Detect which cell encompasses the target text, then output its (x, y) center coordinate. 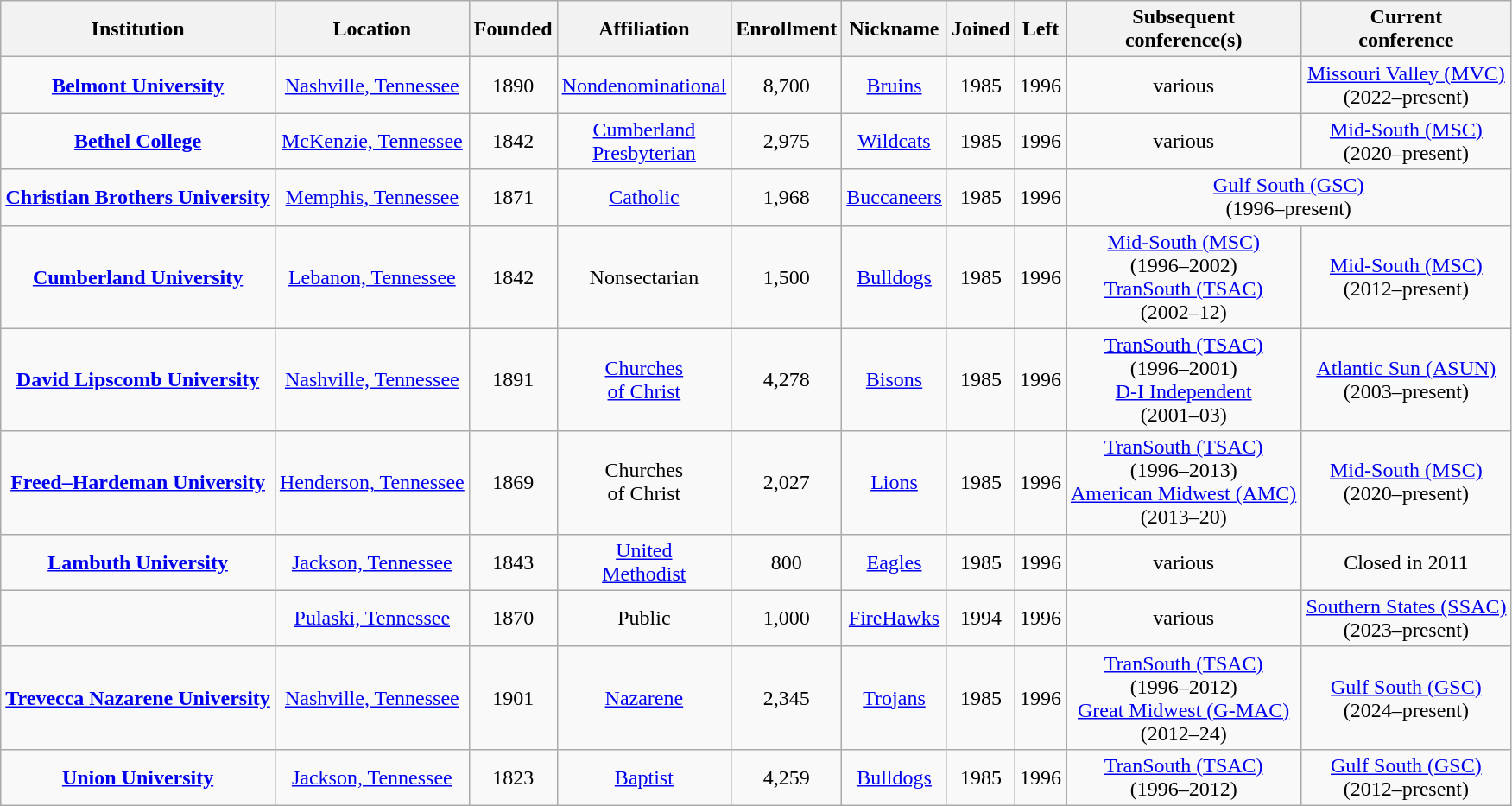
FireHawks (895, 619)
1891 (513, 380)
UnitedMethodist (644, 562)
Mid-South (MSC)(2012–present) (1406, 276)
1,500 (787, 276)
2,027 (787, 482)
Buccaneers (895, 197)
4,259 (787, 777)
Founded (513, 29)
4,278 (787, 380)
TranSouth (TSAC)(1996–2013)American Midwest (AMC)(2013–20) (1183, 482)
Currentconference (1406, 29)
David Lipscomb University (138, 380)
Baptist (644, 777)
2,975 (787, 142)
Subsequentconference(s) (1183, 29)
1871 (513, 197)
TranSouth (TSAC)(1996–2012)Great Midwest (G-MAC)(2012–24) (1183, 698)
Lambuth University (138, 562)
1,000 (787, 619)
1869 (513, 482)
TranSouth (TSAC)(1996–2001)D-I Independent(2001–03) (1183, 380)
Eagles (895, 562)
1843 (513, 562)
Joined (981, 29)
Freed–Hardeman University (138, 482)
Atlantic Sun (ASUN)(2003–present) (1406, 380)
Nickname (895, 29)
Institution (138, 29)
Affiliation (644, 29)
Lions (895, 482)
McKenzie, Tennessee (371, 142)
Trevecca Nazarene University (138, 698)
Lebanon, Tennessee (371, 276)
800 (787, 562)
Memphis, Tennessee (371, 197)
Pulaski, Tennessee (371, 619)
CumberlandPresbyterian (644, 142)
Bethel College (138, 142)
Union University (138, 777)
Nazarene (644, 698)
Left (1040, 29)
Southern States (SSAC)(2023–present) (1406, 619)
Location (371, 29)
Trojans (895, 698)
Belmont University (138, 85)
Missouri Valley (MVC)(2022–present) (1406, 85)
Bisons (895, 380)
1,968 (787, 197)
Catholic (644, 197)
Mid-South (MSC)(1996–2002)TranSouth (TSAC)(2002–12) (1183, 276)
Henderson, Tennessee (371, 482)
TranSouth (TSAC)(1996–2012) (1183, 777)
Closed in 2011 (1406, 562)
Gulf South (GSC)(1996–present) (1288, 197)
1823 (513, 777)
Wildcats (895, 142)
Bruins (895, 85)
2,345 (787, 698)
1870 (513, 619)
1890 (513, 85)
Nonsectarian (644, 276)
Christian Brothers University (138, 197)
1994 (981, 619)
Gulf South (GSC)(2024–present) (1406, 698)
Enrollment (787, 29)
Cumberland University (138, 276)
8,700 (787, 85)
Nondenominational (644, 85)
Gulf South (GSC)(2012–present) (1406, 777)
1901 (513, 698)
Public (644, 619)
